Capture the cell that displays the provided text and extract its [X, Y] central coordinate. 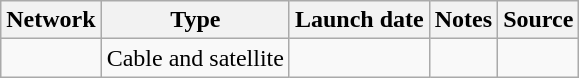
Source [538, 20]
Type [195, 20]
Cable and satellite [195, 58]
Notes [463, 20]
Launch date [359, 20]
Network [51, 20]
